Detect which cell encompasses the target text, then output its [x, y] center coordinate. 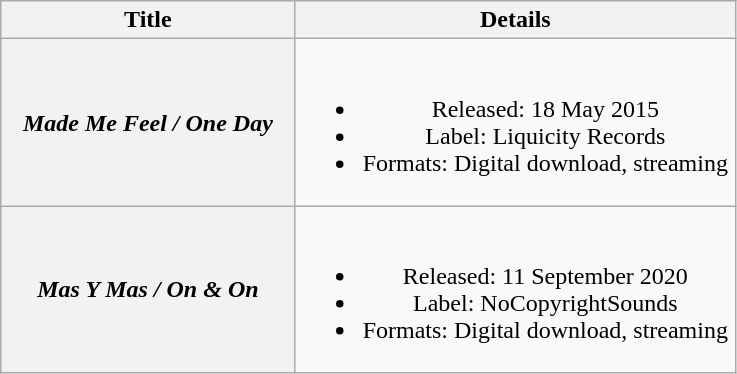
Mas Y Mas / On & On [148, 290]
Title [148, 20]
Released: 18 May 2015Label: Liquicity RecordsFormats: Digital download, streaming [516, 122]
Made Me Feel / One Day [148, 122]
Details [516, 20]
Released: 11 September 2020Label: NoCopyrightSoundsFormats: Digital download, streaming [516, 290]
